Return [X, Y] of the center of cell containing provided text 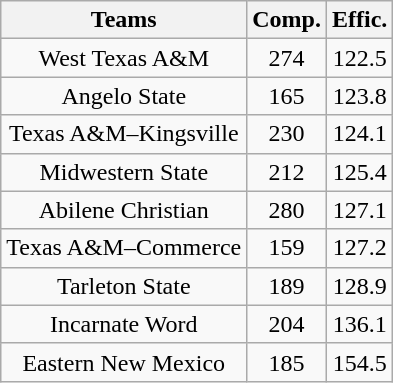
189 [287, 286]
123.8 [359, 96]
127.2 [359, 248]
127.1 [359, 210]
Teams [124, 20]
Incarnate Word [124, 324]
Texas A&M–Commerce [124, 248]
128.9 [359, 286]
Effic. [359, 20]
West Texas A&M [124, 58]
185 [287, 362]
124.1 [359, 134]
125.4 [359, 172]
230 [287, 134]
Comp. [287, 20]
274 [287, 58]
154.5 [359, 362]
Midwestern State [124, 172]
212 [287, 172]
165 [287, 96]
280 [287, 210]
Texas A&M–Kingsville [124, 134]
159 [287, 248]
Abilene Christian [124, 210]
Angelo State [124, 96]
122.5 [359, 58]
136.1 [359, 324]
204 [287, 324]
Tarleton State [124, 286]
Eastern New Mexico [124, 362]
